Pinpoint the cell where the given text exists, returning its [x, y] midpoint coordinate. 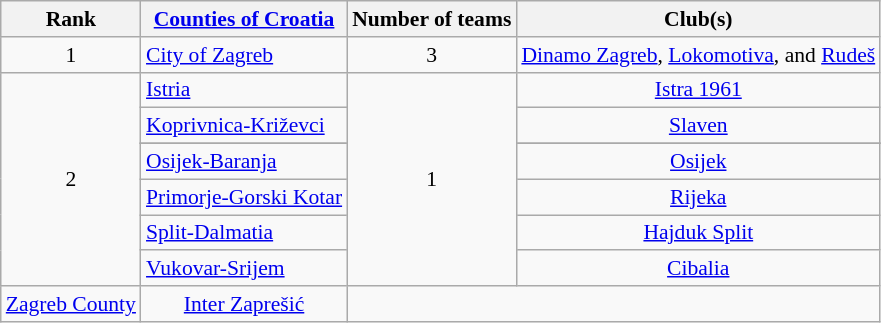
Inter Zaprešić [244, 304]
Split-Dalmatia [244, 233]
Dinamo Zagreb, Lokomotiva, and Rudeš [698, 55]
Osijek-Baranja [244, 162]
Vukovar-Srijem [244, 269]
Rijeka [698, 197]
Koprivnica-Križevci [244, 126]
Counties of Croatia [244, 19]
Istria [244, 90]
Primorje-Gorski Kotar [244, 197]
Zagreb County [71, 304]
Cibalia [698, 269]
Number of teams [432, 19]
2 [71, 179]
Rank [71, 19]
Hajduk Split [698, 233]
Istra 1961 [698, 90]
Slaven [698, 126]
Osijek [698, 162]
City of Zagreb [244, 55]
Club(s) [698, 19]
3 [432, 55]
